Search for the cell housing the specified text and yield its (X, Y) center coordinate. 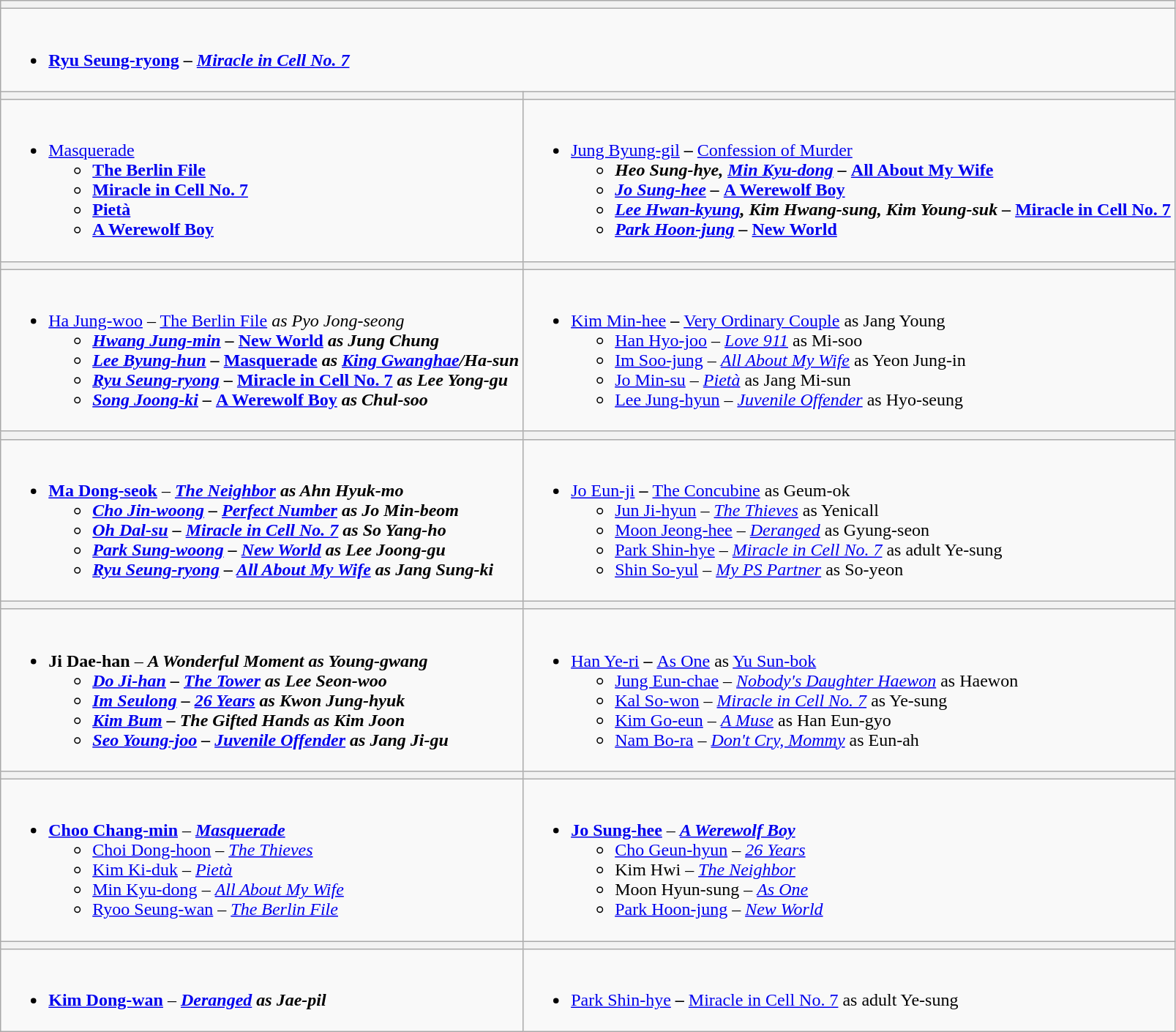
Ryu Seung-ryong – Miracle in Cell No. 7 (588, 50)
Kim Dong-wan – Deranged as Jae-pil (262, 991)
MasqueradeThe Berlin FileMiracle in Cell No. 7PietàA Werewolf Boy (262, 180)
Jo Sung-hee – A Werewolf BoyCho Geun-hyun – 26 YearsKim Hwi – The NeighborMoon Hyun-sung – As OnePark Hoon-jung – New World (849, 859)
Park Shin-hye – Miracle in Cell No. 7 as adult Ye-sung (849, 991)
Choo Chang-min – MasqueradeChoi Dong-hoon – The ThievesKim Ki-duk – PietàMin Kyu-dong – All About My WifeRyoo Seung-wan – The Berlin File (262, 859)
